Find where the given text appears and provide that cell's center as (x, y) coordinate. 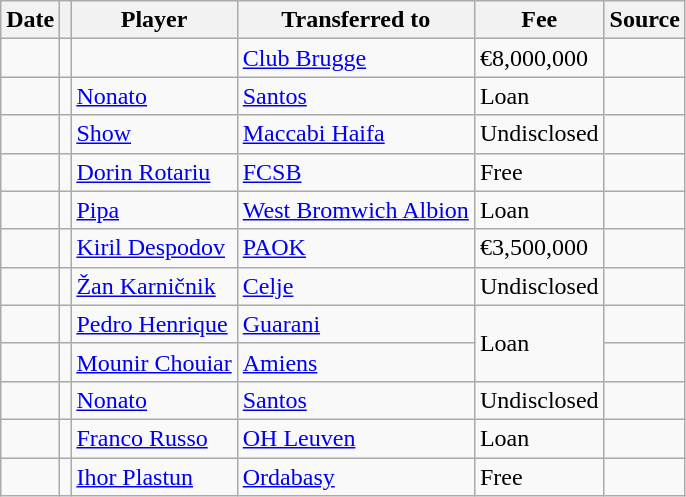
Celje (356, 286)
Dorin Rotariu (154, 172)
Club Brugge (356, 58)
Ordabasy (356, 477)
Amiens (356, 362)
Franco Russo (154, 438)
Date (30, 20)
Guarani (356, 324)
Kiril Despodov (154, 248)
PAOK (356, 248)
West Bromwich Albion (356, 210)
Show (154, 134)
€8,000,000 (539, 58)
Player (154, 20)
Pedro Henrique (154, 324)
Maccabi Haifa (356, 134)
€3,500,000 (539, 248)
OH Leuven (356, 438)
Pipa (154, 210)
Transferred to (356, 20)
Mounir Chouiar (154, 362)
Žan Karničnik (154, 286)
Source (644, 20)
FCSB (356, 172)
Ihor Plastun (154, 477)
Fee (539, 20)
